Determine the [x, y] coordinate at the center of the cell enclosing the given text.  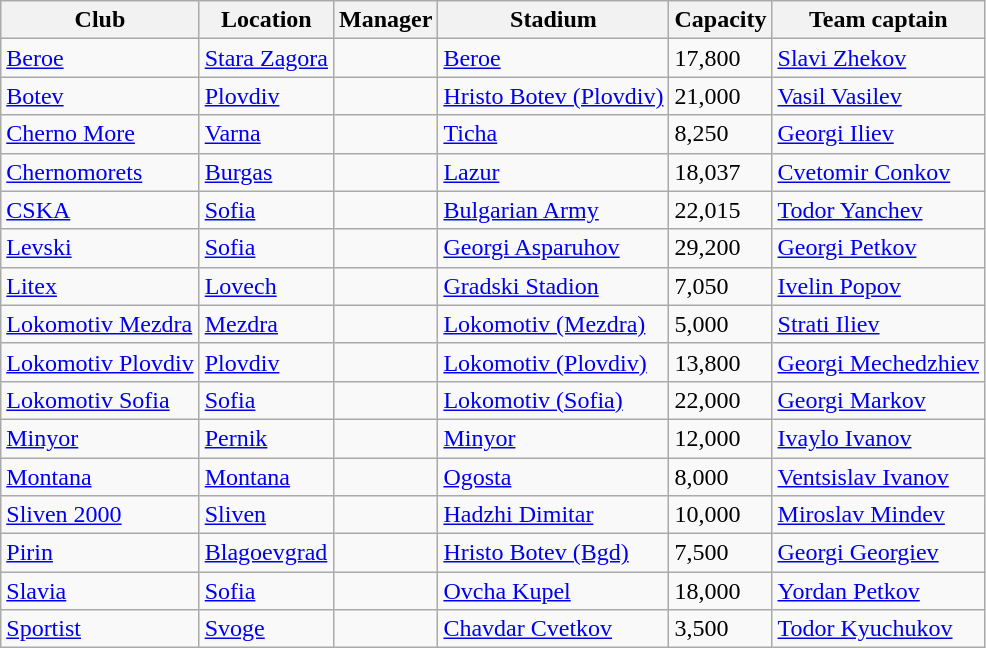
Slavia [100, 591]
Gradski Stadion [554, 286]
13,800 [720, 362]
21,000 [720, 96]
Georgi Mechedzhiev [878, 362]
Miroslav Mindev [878, 515]
Strati Iliev [878, 324]
Todor Yanchev [878, 210]
Pernik [266, 438]
Georgi Iliev [878, 134]
Ventsislav Ivanov [878, 477]
Lokomotiv (Mezdra) [554, 324]
Cvetomir Conkov [878, 172]
Vasil Vasilev [878, 96]
Ogosta [554, 477]
18,037 [720, 172]
Blagoevgrad [266, 553]
7,050 [720, 286]
Cherno More [100, 134]
Ivelin Popov [878, 286]
Ovcha Kupel [554, 591]
Bulgarian Army [554, 210]
Sliven [266, 515]
7,500 [720, 553]
Stara Zagora [266, 58]
Hristo Botev (Bgd) [554, 553]
Ivaylo Ivanov [878, 438]
Team captain [878, 20]
Hristo Botev (Plovdiv) [554, 96]
Botev [100, 96]
Georgi Georgiev [878, 553]
Georgi Petkov [878, 248]
18,000 [720, 591]
Hadzhi Dimitar [554, 515]
Slavi Zhekov [878, 58]
Varna [266, 134]
Svoge [266, 629]
Stadium [554, 20]
Lazur [554, 172]
CSKA [100, 210]
Pirin [100, 553]
3,500 [720, 629]
Todor Kyuchukov [878, 629]
Levski [100, 248]
Ticha [554, 134]
17,800 [720, 58]
10,000 [720, 515]
Lokomotiv Sofia [100, 400]
8,000 [720, 477]
Chavdar Cvetkov [554, 629]
Manager [386, 20]
Lokomotiv Mezdra [100, 324]
Sliven 2000 [100, 515]
Mezdra [266, 324]
29,200 [720, 248]
Lovech [266, 286]
Burgas [266, 172]
22,000 [720, 400]
Lokomotiv (Sofia) [554, 400]
Club [100, 20]
22,015 [720, 210]
5,000 [720, 324]
Litex [100, 286]
Lokomotiv Plovdiv [100, 362]
8,250 [720, 134]
Sportist [100, 629]
Chernomorets [100, 172]
Georgi Markov [878, 400]
Capacity [720, 20]
12,000 [720, 438]
Lokomotiv (Plovdiv) [554, 362]
Yordan Petkov [878, 591]
Georgi Asparuhov [554, 248]
Location [266, 20]
